Return the [x, y] coordinate for the center point of the cell that contains the specified text.  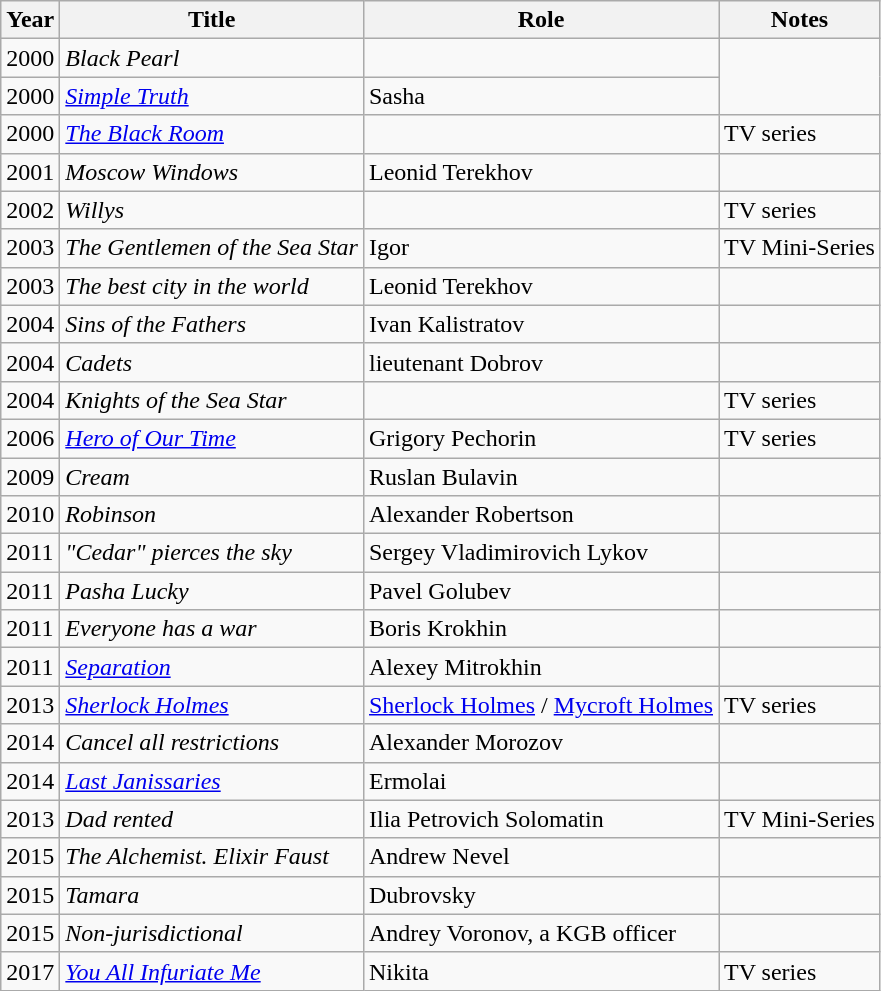
Alexander Morozov [540, 743]
Notes [800, 20]
Year [30, 20]
Willys [212, 210]
Everyone has a war [212, 629]
Tamara [212, 895]
Ruslan Bulavin [540, 477]
Andrey Voronov, a KGB officer [540, 933]
Black Pearl [212, 58]
2010 [30, 515]
You All Infuriate Me [212, 971]
2001 [30, 172]
Role [540, 20]
Boris Krokhin [540, 629]
"Cedar" pierces the sky [212, 553]
Cadets [212, 362]
Alexey Mitrokhin [540, 667]
Ivan Kalistratov [540, 324]
Simple Truth [212, 96]
Last Janissaries [212, 781]
Cancel all restrictions [212, 743]
Sergey Vladimirovich Lykov [540, 553]
The Black Room [212, 134]
Non-jurisdictional [212, 933]
Andrew Nevel [540, 857]
Moscow Windows [212, 172]
Hero of Our Time [212, 438]
Alexander Robertson [540, 515]
Robinson [212, 515]
2009 [30, 477]
lieutenant Dobrov [540, 362]
Igor [540, 248]
The Alchemist. Elixir Faust [212, 857]
2006 [30, 438]
Dad rented [212, 819]
Pasha Lucky [212, 591]
Sherlock Holmes [212, 705]
Separation [212, 667]
Knights of the Sea Star [212, 400]
Sherlock Holmes / Mycroft Holmes [540, 705]
Pavel Golubev [540, 591]
The best city in the world [212, 286]
Dubrovsky [540, 895]
Title [212, 20]
Sasha [540, 96]
2002 [30, 210]
Ermolai [540, 781]
Grigory Pechorin [540, 438]
2017 [30, 971]
Sins of the Fathers [212, 324]
Cream [212, 477]
Ilia Petrovich Solomatin [540, 819]
The Gentlemen of the Sea Star [212, 248]
Nikita [540, 971]
